Capture the cell that displays the provided text and extract its (x, y) central coordinate. 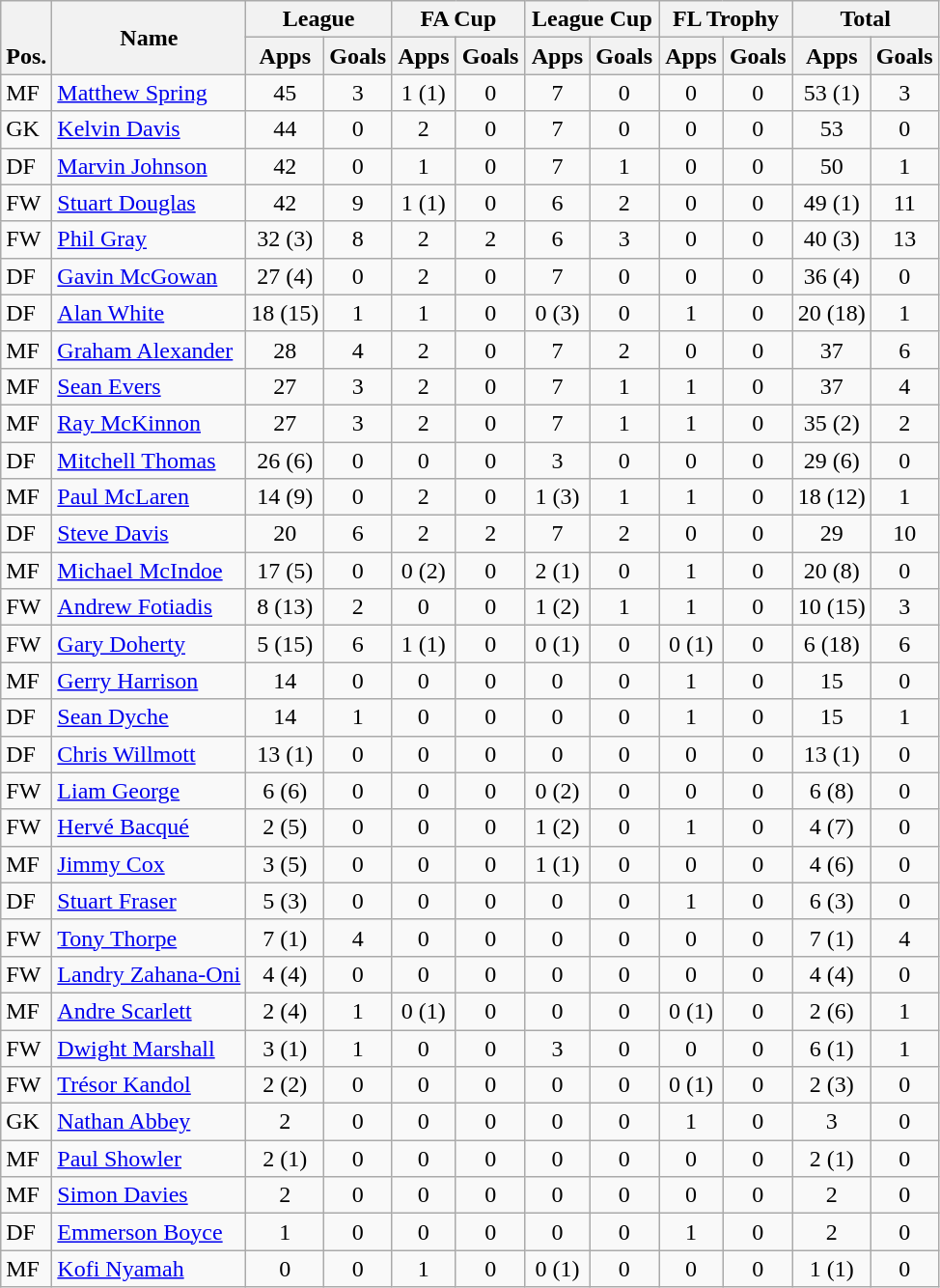
10 (15) (832, 607)
Graham Alexander (149, 350)
0 (3) (558, 313)
1 (3) (558, 497)
18 (12) (832, 497)
18 (15) (286, 313)
2 (3) (832, 1085)
Kelvin Davis (149, 129)
Chris Willmott (149, 754)
2 (4) (286, 1011)
Nathan Abbey (149, 1122)
Name (149, 38)
2 (2) (286, 1085)
Pos. (27, 38)
Dwight Marshall (149, 1048)
2 (6) (832, 1011)
11 (904, 203)
40 (3) (832, 239)
44 (286, 129)
36 (4) (832, 276)
6 (6) (286, 791)
Mitchell Thomas (149, 461)
Jimmy Cox (149, 864)
35 (2) (832, 423)
20 (286, 534)
FA Cup (459, 19)
53 (1) (832, 93)
Sean Evers (149, 386)
32 (3) (286, 239)
Paul McLaren (149, 497)
League Cup (593, 19)
Andrew Fotiadis (149, 607)
5 (3) (286, 901)
Liam George (149, 791)
Trésor Kandol (149, 1085)
28 (286, 350)
20 (18) (832, 313)
4 (6) (832, 864)
Emmerson Boyce (149, 1232)
17 (5) (286, 571)
Gavin McGowan (149, 276)
20 (8) (832, 571)
6 (18) (832, 644)
2 (5) (286, 827)
3 (5) (286, 864)
5 (15) (286, 644)
League (318, 19)
8 (358, 239)
FL Trophy (726, 19)
13 (904, 239)
Kofi Nyamah (149, 1269)
Michael McIndoe (149, 571)
6 (8) (832, 791)
26 (6) (286, 461)
Stuart Douglas (149, 203)
Gerry Harrison (149, 681)
3 (1) (286, 1048)
Stuart Fraser (149, 901)
53 (832, 129)
Hervé Bacqué (149, 827)
29 (6) (832, 461)
Matthew Spring (149, 93)
6 (3) (832, 901)
4 (7) (832, 827)
Total (865, 19)
Sean Dyche (149, 717)
Simon Davies (149, 1195)
Ray McKinnon (149, 423)
Andre Scarlett (149, 1011)
8 (13) (286, 607)
27 (4) (286, 276)
Tony Thorpe (149, 938)
50 (832, 166)
9 (358, 203)
10 (904, 534)
Landry Zahana-Oni (149, 974)
6 (1) (832, 1048)
Paul Showler (149, 1159)
Steve Davis (149, 534)
Gary Doherty (149, 644)
Phil Gray (149, 239)
29 (832, 534)
Alan White (149, 313)
49 (1) (832, 203)
14 (9) (286, 497)
45 (286, 93)
Marvin Johnson (149, 166)
